For the text-containing cell, return its midpoint in [X, Y] coordinate format. 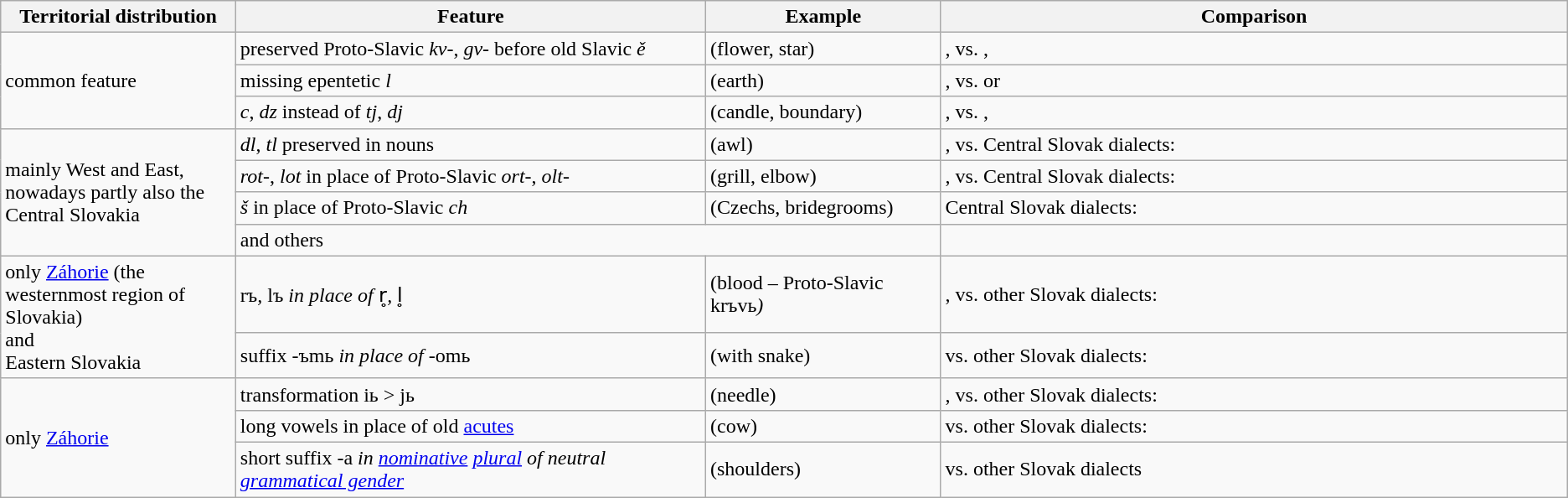
only Záhorie (the westernmost region of Slovakia)andEastern Slovakia [119, 317]
transformation iь > jь [471, 394]
rot-, lot in place of Proto-Slavic ort-, olt- [471, 176]
Central Slovak dialects: [1254, 208]
and others [588, 240]
(cow) [823, 426]
suffix -ъmь in place of -omь [471, 355]
short suffix -a in nominative plural of neutral grammatical gender [471, 469]
(with snake) [823, 355]
missing epentetic l [471, 80]
(grill, elbow) [823, 176]
(needle) [823, 394]
Feature [471, 17]
common feature [119, 80]
(blood – Proto-Slavic krъvь) [823, 294]
vs. other Slovak dialects [1254, 469]
(Czechs, bridegrooms) [823, 208]
long vowels in place of old acutes [471, 426]
preserved Proto-Slavic kv-, gv- before old Slavic ě [471, 49]
Comparison [1254, 17]
rъ, lъ in place of r̥, l̥ [471, 294]
(flower, star) [823, 49]
only Záhorie [119, 438]
Example [823, 17]
(shoulders) [823, 469]
dl, tl preserved in nouns [471, 144]
(awl) [823, 144]
c, dz instead of tj, dj [471, 112]
š in place of Proto-Slavic ch [471, 208]
mainly West and East,nowadays partly also the Central Slovakia [119, 192]
Territorial distribution [119, 17]
(earth) [823, 80]
(candle, boundary) [823, 112]
, vs. or [1254, 80]
